Determine the [x, y] coordinate at the center of the cell enclosing the given text.  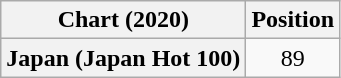
Japan (Japan Hot 100) [124, 58]
89 [293, 58]
Position [293, 20]
Chart (2020) [124, 20]
